Output the [x, y] coordinate of the center of the cell containing the given text.  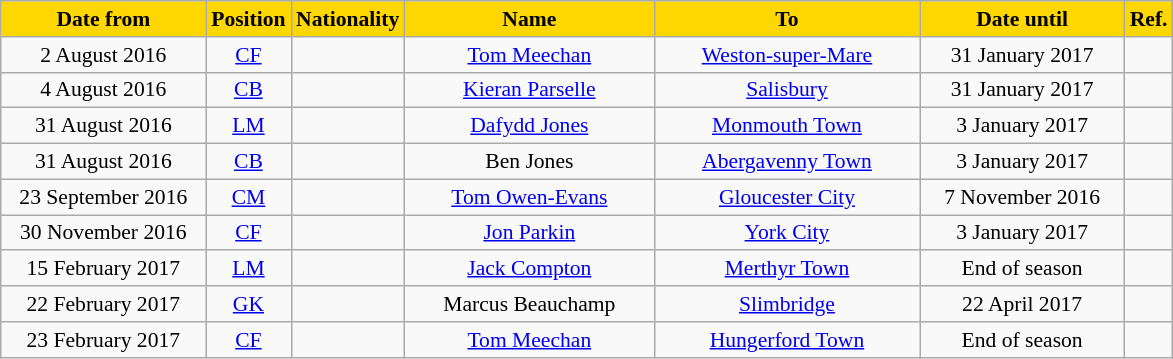
23 February 2017 [104, 340]
Slimbridge [786, 304]
Nationality [348, 19]
Weston-super-Mare [786, 55]
Jack Compton [529, 269]
Ben Jones [529, 162]
22 April 2017 [1022, 304]
Dafydd Jones [529, 126]
Date from [104, 19]
Jon Parkin [529, 233]
Tom Owen-Evans [529, 197]
22 February 2017 [104, 304]
30 November 2016 [104, 233]
GK [248, 304]
7 November 2016 [1022, 197]
15 February 2017 [104, 269]
Date until [1022, 19]
Position [248, 19]
Name [529, 19]
York City [786, 233]
Marcus Beauchamp [529, 304]
Kieran Parselle [529, 90]
Gloucester City [786, 197]
Hungerford Town [786, 340]
To [786, 19]
2 August 2016 [104, 55]
4 August 2016 [104, 90]
Ref. [1149, 19]
CM [248, 197]
Monmouth Town [786, 126]
Merthyr Town [786, 269]
23 September 2016 [104, 197]
Salisbury [786, 90]
Abergavenny Town [786, 162]
